Search for the cell housing the specified text and yield its (X, Y) center coordinate. 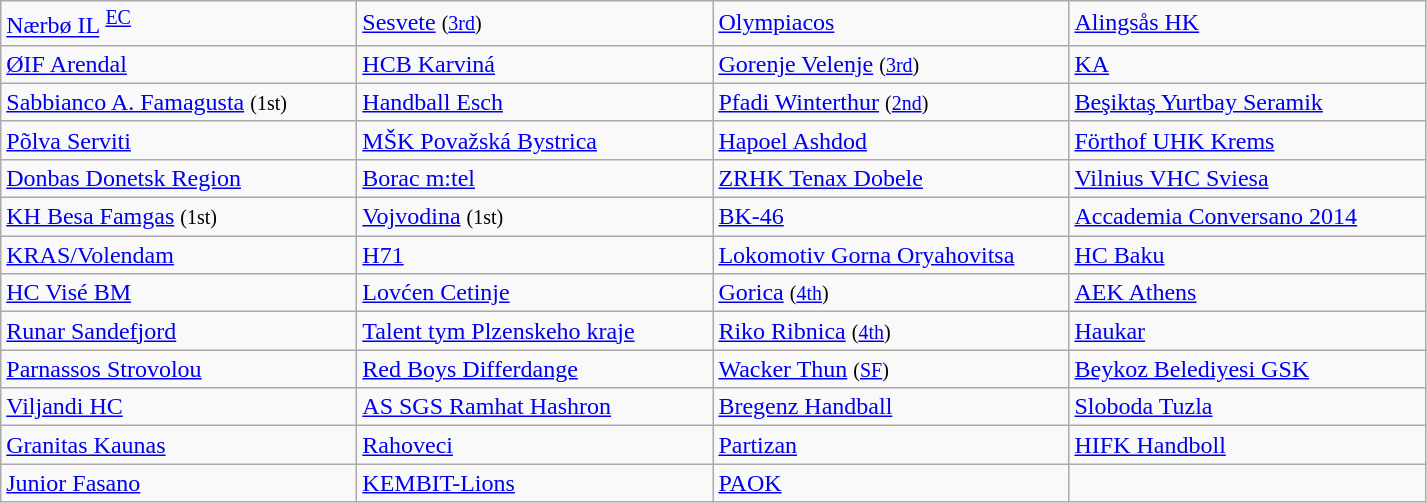
PAOK (891, 483)
Donbas Donetsk Region (179, 178)
ZRHK Tenax Dobele (891, 178)
Olympiacos (891, 24)
HC Baku (1247, 255)
AEK Athens (1247, 293)
Granitas Kaunas (179, 445)
Sabbianco A. Famagusta (1st) (179, 102)
Red Boys Differdange (535, 369)
AS SGS Ramhat Hashron (535, 407)
Borac m:tel (535, 178)
Talent tym Plzenskeho kraje (535, 331)
HC Visé BM (179, 293)
Hapoel Ashdod (891, 140)
Nærbø IL EC (179, 24)
Wacker Thun (SF) (891, 369)
Parnassos Strovolou (179, 369)
Alingsås HK (1247, 24)
Pfadi Winterthur (2nd) (891, 102)
Accademia Conversano 2014 (1247, 217)
Viljandi HC (179, 407)
Riko Ribnica (4th) (891, 331)
Handball Esch (535, 102)
Gorica (4th) (891, 293)
Vojvodina (1st) (535, 217)
KH Besa Famgas (1st) (179, 217)
Haukar (1247, 331)
Junior Fasano (179, 483)
Runar Sandefjord (179, 331)
Beykoz Belediyesi GSK (1247, 369)
Beşiktaş Yurtbay Seramik (1247, 102)
HCB Karviná (535, 64)
H71 (535, 255)
KA (1247, 64)
Bregenz Handball (891, 407)
Vilnius VHC Sviesa (1247, 178)
HIFK Handboll (1247, 445)
BK-46 (891, 217)
KEMBIT-Lions (535, 483)
Rahoveci (535, 445)
Sesvete (3rd) (535, 24)
Lovćen Cetinje (535, 293)
Põlva Serviti (179, 140)
Gorenje Velenje (3rd) (891, 64)
Partizan (891, 445)
Lokomotiv Gorna Oryahovitsa (891, 255)
Förthof UHK Krems (1247, 140)
KRAS/Volendam (179, 255)
ØIF Arendal (179, 64)
Sloboda Tuzla (1247, 407)
MŠK Považská Bystrica (535, 140)
